Output the [x, y] coordinate of the center of the cell containing the given text.  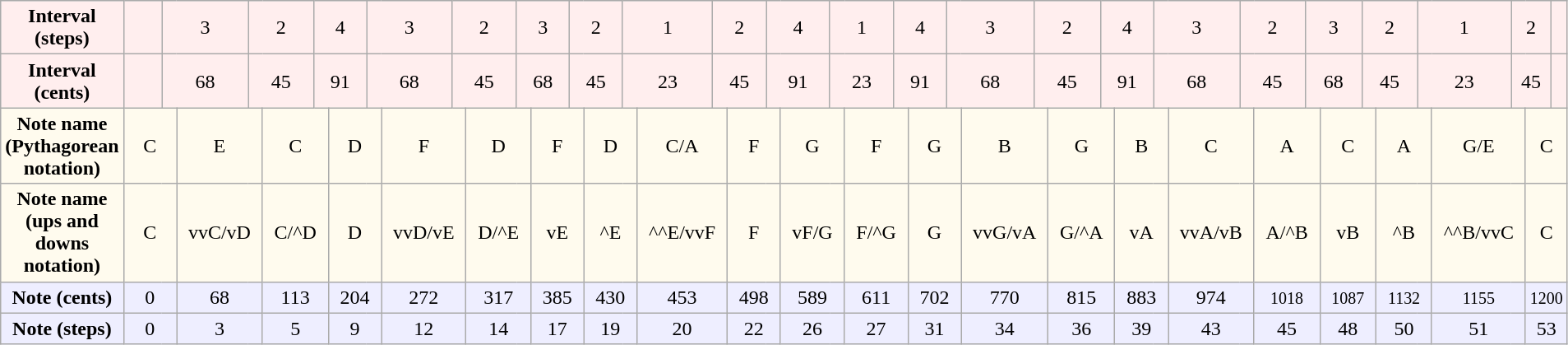
317 [498, 297]
1200 [1546, 297]
vE [557, 232]
204 [355, 297]
974 [1212, 297]
^E [610, 232]
Note (cents) [62, 297]
vF/G [812, 232]
5 [295, 329]
vvA/vB [1212, 232]
19 [610, 329]
20 [682, 329]
770 [1005, 297]
^^B/vvC [1478, 232]
31 [934, 329]
1155 [1478, 297]
vA [1141, 232]
611 [877, 297]
48 [1348, 329]
589 [812, 297]
F/^G [877, 232]
A/^B [1287, 232]
36 [1082, 329]
vvC/vD [220, 232]
430 [610, 297]
22 [753, 329]
1087 [1348, 297]
50 [1404, 329]
Note name (ups and downs notation) [62, 232]
113 [295, 297]
Note name (Pythagorean notation) [62, 146]
702 [934, 297]
34 [1005, 329]
E [220, 146]
vB [1348, 232]
9 [355, 329]
G/^A [1082, 232]
Interval (cents) [62, 81]
D/^E [498, 232]
14 [498, 329]
498 [753, 297]
1018 [1287, 297]
39 [1141, 329]
G/E [1478, 146]
1132 [1404, 297]
26 [812, 329]
53 [1546, 329]
12 [424, 329]
43 [1212, 329]
17 [557, 329]
Interval (steps) [62, 28]
vvD/vE [424, 232]
^^E/vvF [682, 232]
51 [1478, 329]
^B [1404, 232]
453 [682, 297]
385 [557, 297]
vvG/vA [1005, 232]
C/A [682, 146]
C/^D [295, 232]
Note (steps) [62, 329]
27 [877, 329]
883 [1141, 297]
272 [424, 297]
815 [1082, 297]
